Search for the cell housing the specified text and yield its (X, Y) center coordinate. 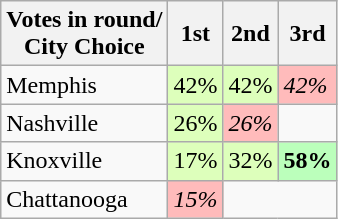
17% (196, 161)
Chattanooga (84, 199)
Votes in round/City Choice (84, 34)
3rd (308, 34)
Memphis (84, 85)
32% (250, 161)
Knoxville (84, 161)
58% (308, 161)
1st (196, 34)
15% (196, 199)
Nashville (84, 123)
2nd (250, 34)
